Return [x, y] of the center of cell containing provided text 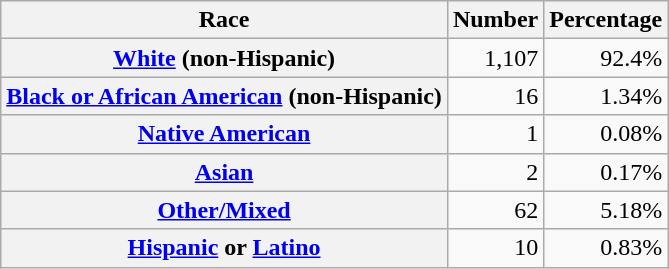
1,107 [495, 58]
5.18% [606, 210]
0.08% [606, 134]
16 [495, 96]
1.34% [606, 96]
Native American [224, 134]
Other/Mixed [224, 210]
Number [495, 20]
Black or African American (non-Hispanic) [224, 96]
10 [495, 248]
Asian [224, 172]
Percentage [606, 20]
1 [495, 134]
0.83% [606, 248]
White (non-Hispanic) [224, 58]
Hispanic or Latino [224, 248]
Race [224, 20]
92.4% [606, 58]
2 [495, 172]
62 [495, 210]
0.17% [606, 172]
